Output the (X, Y) coordinate of the center of the cell containing the given text.  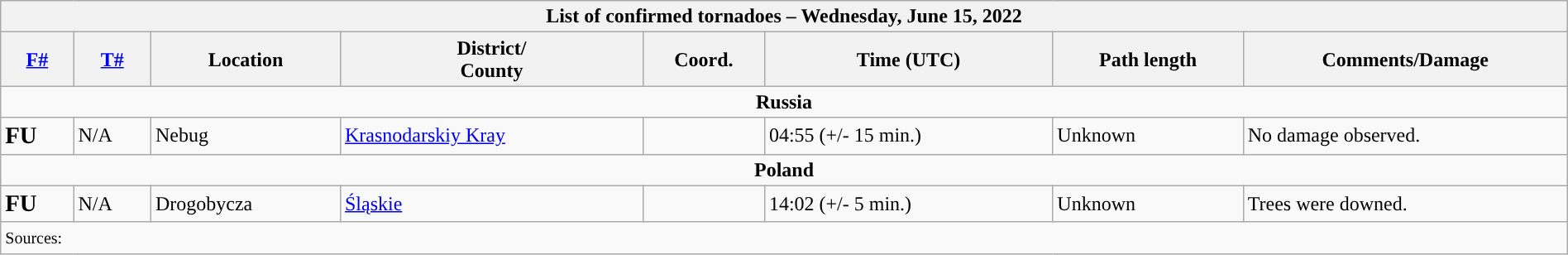
Nebug (245, 136)
14:02 (+/- 5 min.) (908, 204)
Comments/Damage (1405, 60)
No damage observed. (1405, 136)
Trees were downed. (1405, 204)
Drogobycza (245, 204)
Path length (1148, 60)
Krasnodarskiy Kray (491, 136)
04:55 (+/- 15 min.) (908, 136)
T# (112, 60)
Śląskie (491, 204)
Time (UTC) (908, 60)
Poland (784, 170)
District/County (491, 60)
Sources: (784, 238)
F# (37, 60)
Coord. (703, 60)
Russia (784, 102)
Location (245, 60)
List of confirmed tornadoes – Wednesday, June 15, 2022 (784, 17)
